For the text-containing cell, return its midpoint in (X, Y) coordinate format. 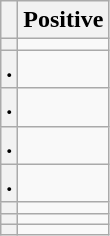
Positive (64, 20)
